Return [x, y] of the center of cell containing provided text 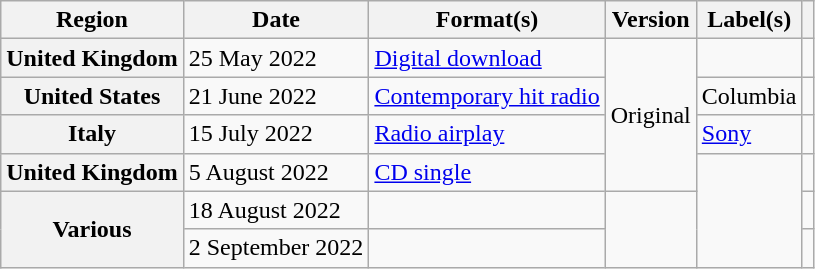
Radio airplay [487, 134]
21 June 2022 [276, 96]
Format(s) [487, 20]
Columbia [749, 96]
5 August 2022 [276, 172]
18 August 2022 [276, 210]
Region [92, 20]
Various [92, 229]
Version [650, 20]
Date [276, 20]
25 May 2022 [276, 58]
2 September 2022 [276, 248]
15 July 2022 [276, 134]
Original [650, 115]
Italy [92, 134]
United States [92, 96]
Digital download [487, 58]
Sony [749, 134]
CD single [487, 172]
Contemporary hit radio [487, 96]
Label(s) [749, 20]
